Detect which cell encompasses the target text, then output its (x, y) center coordinate. 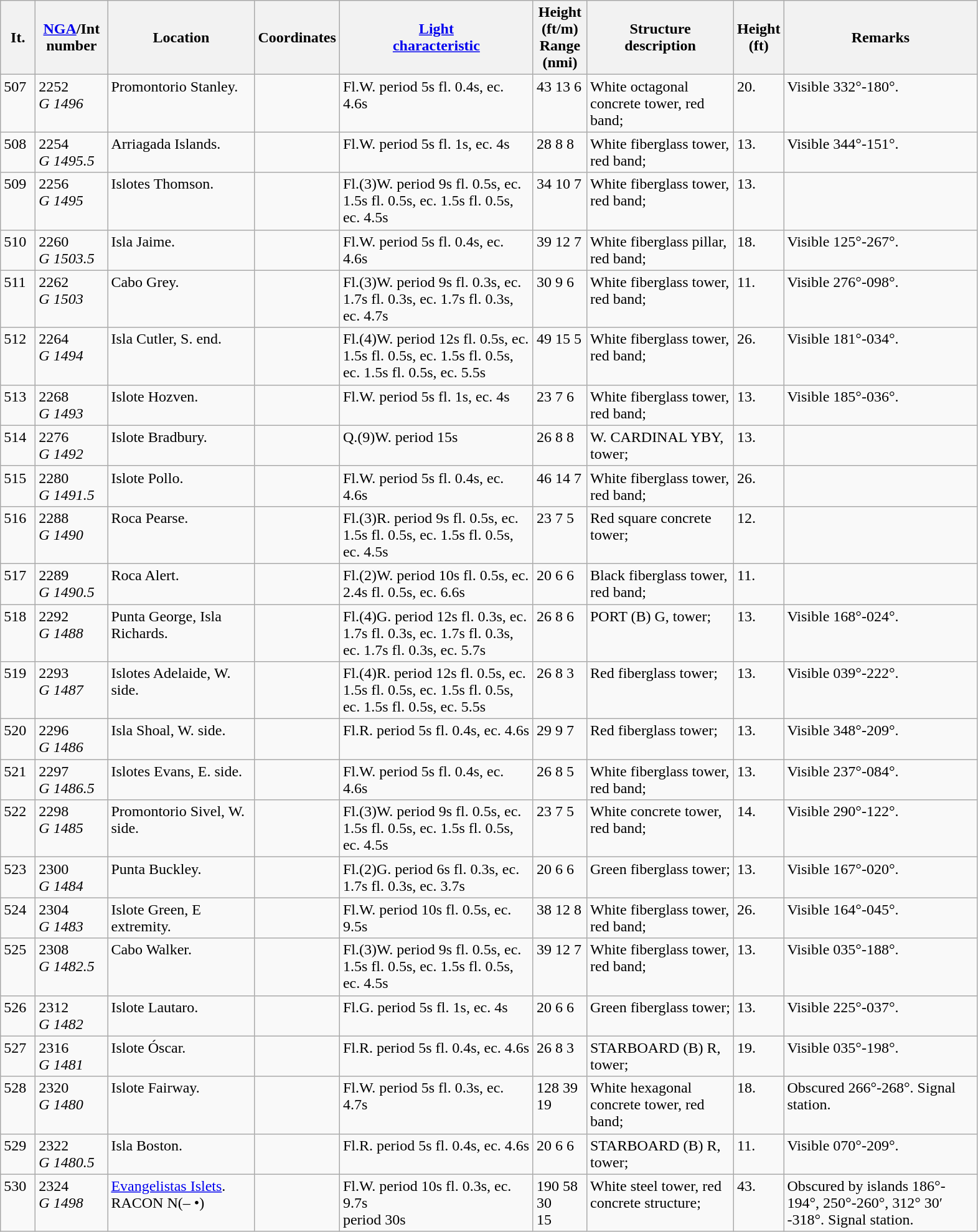
2322G 1480.5 (72, 1154)
26 8 5 (560, 779)
Visible 276°-098°. (880, 299)
523 (18, 878)
PORT (B) G, tower; (660, 632)
527 (18, 1056)
Fl.(2)W. period 10s fl. 0.5s, ec. 2.4s fl. 0.5s, ec. 6.6s (436, 584)
Islotes Evans, E. side. (181, 779)
514 (18, 446)
43. (759, 1203)
Islotes Thomson. (181, 201)
Roca Pearse. (181, 535)
2276G 1492 (72, 446)
Coordinates (297, 37)
Fl.G. period 5s fl. 1s, ec. 4s (436, 1016)
19. (759, 1056)
White octagonal concrete tower, red band; (660, 103)
2320G 1480 (72, 1105)
White fiberglass pillar, red band; (660, 250)
Obscured by islands 186°- 194°, 250°-260°, 312° 30′ -318°. Signal station. (880, 1203)
Fl.(3)W. period 9s fl. 0.3s, ec. 1.7s fl. 0.3s, ec. 1.7s fl. 0.3s, ec. 4.7s (436, 299)
43 13 6 (560, 103)
Height (ft) (759, 37)
12. (759, 535)
2316G 1481 (72, 1056)
520 (18, 740)
White concrete tower, red band; (660, 829)
Fl.(2)G. period 6s fl. 0.3s, ec. 1.7s fl. 0.3s, ec. 3.7s (436, 878)
Visible 185°-036°. (880, 405)
34 10 7 (560, 201)
517 (18, 584)
2292G 1488 (72, 632)
513 (18, 405)
30 9 6 (560, 299)
2260G 1503.5 (72, 250)
38 12 8 (560, 918)
128 39 19 (560, 1105)
Islote Green, E extremity. (181, 918)
Fl.W. period 10s fl. 0.3s, ec. 9.7s period 30s (436, 1203)
507 (18, 103)
Fl.(4)G. period 12s fl. 0.3s, ec. 1.7s fl. 0.3s, ec. 1.7s fl. 0.3s, ec. 1.7s fl. 0.3s, ec. 5.7s (436, 632)
508 (18, 152)
Black fiberglass tower, red band; (660, 584)
518 (18, 632)
512 (18, 356)
26 8 8 (560, 446)
510 (18, 250)
28 8 8 (560, 152)
NGA/Intnumber (72, 37)
Isla Shoal, W. side. (181, 740)
Evangelistas Islets. RACON N(– •) (181, 1203)
2312G 1482 (72, 1016)
49 15 5 (560, 356)
Punta George, Isla Richards. (181, 632)
23 7 6 (560, 405)
2264G 1494 (72, 356)
2256G 1495 (72, 201)
Islote Pollo. (181, 486)
W. CARDINAL YBY, tower; (660, 446)
2304G 1483 (72, 918)
511 (18, 299)
Islote Fairway. (181, 1105)
White hexagonal concrete tower, red band; (660, 1105)
2262G 1503 (72, 299)
529 (18, 1154)
Promontorio Stanley. (181, 103)
Visible 344°-151°. (880, 152)
2268G 1493 (72, 405)
Isla Boston. (181, 1154)
29 9 7 (560, 740)
515 (18, 486)
Visible 039°-222°. (880, 690)
46 14 7 (560, 486)
522 (18, 829)
530 (18, 1203)
Visible 035°-198°. (880, 1056)
2254G 1495.5 (72, 152)
14. (759, 829)
Red square concrete tower; (660, 535)
Height (ft/m)Range (nmi) (560, 37)
2293G 1487 (72, 690)
Visible 164°-045°. (880, 918)
White steel tower, red concrete structure; (660, 1203)
Visible 290°-122°. (880, 829)
Visible 167°-020°. (880, 878)
Visible 070°-209°. (880, 1154)
Visible 181°-034°. (880, 356)
516 (18, 535)
Cabo Walker. (181, 967)
Islote Óscar. (181, 1056)
Structuredescription (660, 37)
Fl.W. period 10s fl. 0.5s, ec. 9.5s (436, 918)
Islotes Adelaide, W. side. (181, 690)
Visible 237°-084°. (880, 779)
519 (18, 690)
2300G 1484 (72, 878)
Isla Jaime. (181, 250)
524 (18, 918)
Fl.(4)R. period 12s fl. 0.5s, ec. 1.5s fl. 0.5s, ec. 1.5s fl. 0.5s, ec. 1.5s fl. 0.5s, ec. 5.5s (436, 690)
Islote Lautaro. (181, 1016)
Promontorio Sivel, W. side. (181, 829)
20. (759, 103)
2280G 1491.5 (72, 486)
509 (18, 201)
2296G 1486 (72, 740)
2297G 1486.5 (72, 779)
Fl.(4)W. period 12s fl. 0.5s, ec. 1.5s fl. 0.5s, ec. 1.5s fl. 0.5s, ec. 1.5s fl. 0.5s, ec. 5.5s (436, 356)
521 (18, 779)
2298G 1485 (72, 829)
2252G 1496 (72, 103)
Fl.(3)R. period 9s fl. 0.5s, ec. 1.5s fl. 0.5s, ec. 1.5s fl. 0.5s, ec. 4.5s (436, 535)
Punta Buckley. (181, 878)
Visible 035°-188°. (880, 967)
Visible 125°-267°. (880, 250)
Visible 348°-209°. (880, 740)
Visible 332°-180°. (880, 103)
Obscured 266°-268°. Signal station. (880, 1105)
Islote Bradbury. (181, 446)
Visible 168°-024°. (880, 632)
Islote Hozven. (181, 405)
26 8 6 (560, 632)
2289G 1490.5 (72, 584)
526 (18, 1016)
Visible 225°-037°. (880, 1016)
525 (18, 967)
It. (18, 37)
Q.(9)W. period 15s (436, 446)
2288G 1490 (72, 535)
190 58 30 15 (560, 1203)
2308G 1482.5 (72, 967)
Remarks (880, 37)
Roca Alert. (181, 584)
528 (18, 1105)
Lightcharacteristic (436, 37)
Location (181, 37)
Isla Cutler, S. end. (181, 356)
Cabo Grey. (181, 299)
Arriagada Islands. (181, 152)
2324G 1498 (72, 1203)
Fl.W. period 5s fl. 0.3s, ec. 4.7s (436, 1105)
